Locate the cell with the specified text and output its [X, Y] center coordinate. 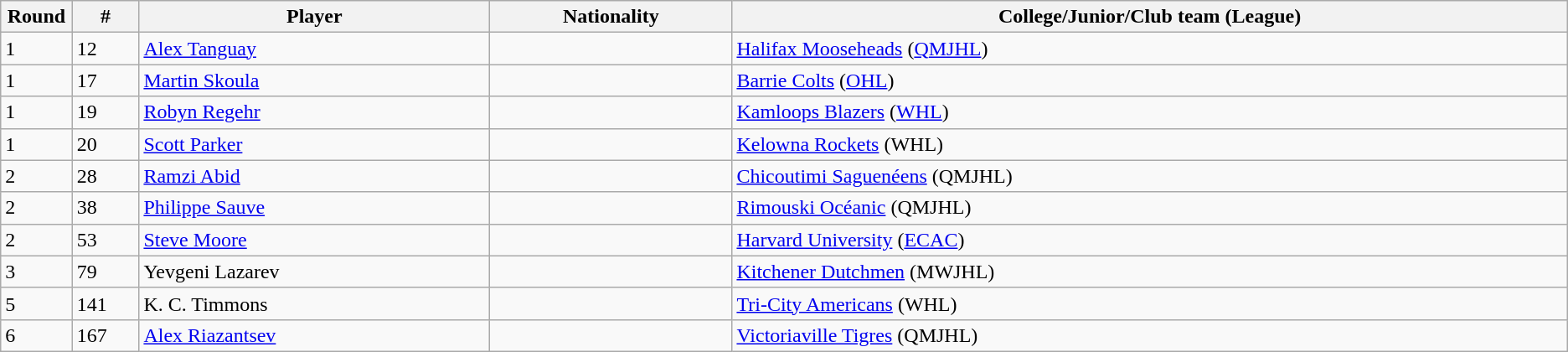
53 [106, 240]
141 [106, 303]
3 [37, 272]
Rimouski Océanic (QMJHL) [1149, 208]
Tri-City Americans (WHL) [1149, 303]
19 [106, 112]
28 [106, 176]
Ramzi Abid [315, 176]
Alex Riazantsev [315, 335]
17 [106, 80]
Yevgeni Lazarev [315, 272]
38 [106, 208]
Round [37, 17]
Scott Parker [315, 144]
167 [106, 335]
Kitchener Dutchmen (MWJHL) [1149, 272]
Harvard University (ECAC) [1149, 240]
Steve Moore [315, 240]
Martin Skoula [315, 80]
12 [106, 49]
Victoriaville Tigres (QMJHL) [1149, 335]
Halifax Mooseheads (QMJHL) [1149, 49]
Alex Tanguay [315, 49]
Nationality [611, 17]
K. C. Timmons [315, 303]
6 [37, 335]
College/Junior/Club team (League) [1149, 17]
Kamloops Blazers (WHL) [1149, 112]
Player [315, 17]
Robyn Regehr [315, 112]
Barrie Colts (OHL) [1149, 80]
Kelowna Rockets (WHL) [1149, 144]
79 [106, 272]
Chicoutimi Saguenéens (QMJHL) [1149, 176]
20 [106, 144]
5 [37, 303]
Philippe Sauve [315, 208]
# [106, 17]
